Identify which cell holds the provided text, then report its [x, y] central coordinate. 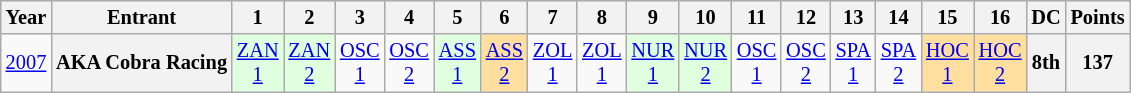
8th [1046, 63]
13 [854, 17]
14 [898, 17]
5 [458, 17]
16 [1000, 17]
2 [310, 17]
10 [706, 17]
6 [504, 17]
NUR1 [654, 63]
3 [360, 17]
137 [1098, 63]
Year [26, 17]
2007 [26, 63]
ASS1 [458, 63]
AKA Cobra Racing [142, 63]
Entrant [142, 17]
DC [1046, 17]
SPA2 [898, 63]
7 [552, 17]
Points [1098, 17]
SPA1 [854, 63]
12 [806, 17]
4 [408, 17]
1 [258, 17]
15 [948, 17]
HOC2 [1000, 63]
8 [602, 17]
11 [756, 17]
ZAN1 [258, 63]
HOC1 [948, 63]
9 [654, 17]
ASS2 [504, 63]
ZAN2 [310, 63]
NUR2 [706, 63]
